Capture the cell that displays the provided text and extract its [x, y] central coordinate. 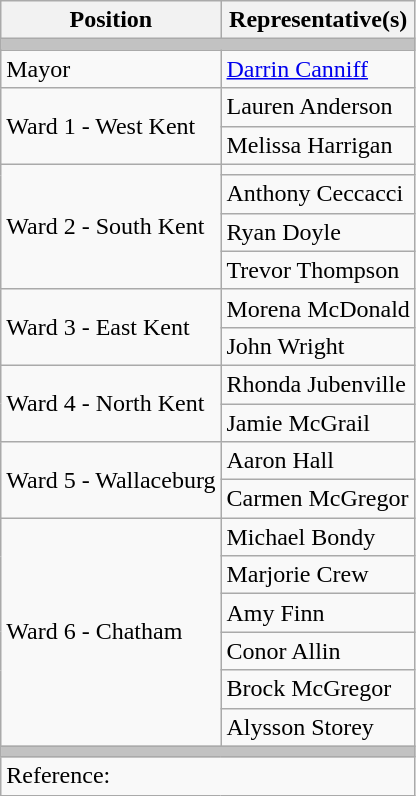
Melissa Harrigan [318, 145]
Position [111, 20]
Michael Bondy [318, 537]
Rhonda Jubenville [318, 384]
Ward 1 - West Kent [111, 126]
Darrin Canniff [318, 69]
Conor Allin [318, 651]
Aaron Hall [318, 461]
Amy Finn [318, 613]
Morena McDonald [318, 308]
Trevor Thompson [318, 270]
Marjorie Crew [318, 575]
John Wright [318, 346]
Representative(s) [318, 20]
Brock McGregor [318, 689]
Ward 3 - East Kent [111, 327]
Anthony Ceccacci [318, 194]
Jamie McGrail [318, 423]
Mayor [111, 69]
Lauren Anderson [318, 107]
Ward 5 - Wallaceburg [111, 480]
Ward 6 - Chatham [111, 632]
Carmen McGregor [318, 499]
Ward 2 - South Kent [111, 226]
Alysson Storey [318, 727]
Ryan Doyle [318, 232]
Ward 4 - North Kent [111, 403]
Reference: [208, 776]
